Output the [x, y] coordinate of the center of the cell containing the given text.  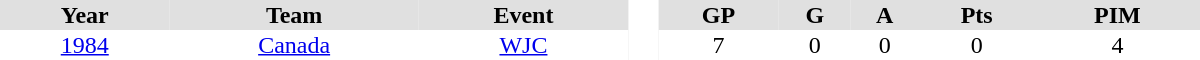
G [815, 15]
4 [1118, 45]
PIM [1118, 15]
Year [85, 15]
1984 [85, 45]
Canada [294, 45]
A [885, 15]
GP [718, 15]
Event [524, 15]
Team [294, 15]
Pts [976, 15]
7 [718, 45]
WJC [524, 45]
